Output the [x, y] coordinate of the center of the cell containing the given text.  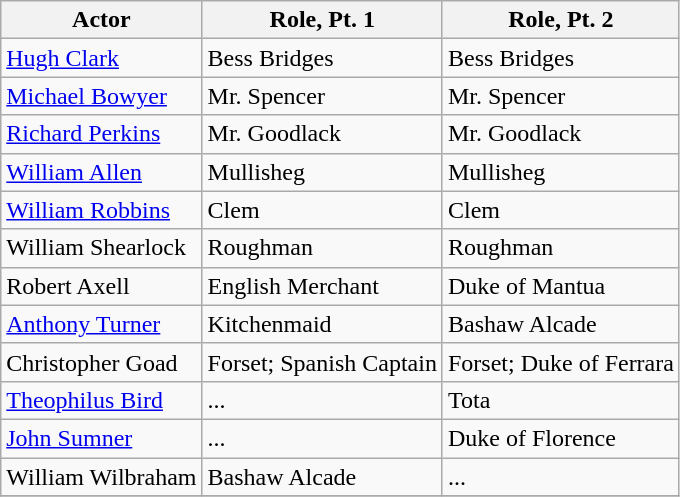
William Allen [102, 172]
Forset; Spanish Captain [322, 362]
Role, Pt. 1 [322, 20]
Tota [560, 400]
William Wilbraham [102, 477]
Actor [102, 20]
Forset; Duke of Ferrara [560, 362]
William Robbins [102, 210]
Robert Axell [102, 286]
Michael Bowyer [102, 96]
Role, Pt. 2 [560, 20]
Anthony Turner [102, 324]
Duke of Mantua [560, 286]
Kitchenmaid [322, 324]
English Merchant [322, 286]
John Sumner [102, 438]
Hugh Clark [102, 58]
Duke of Florence [560, 438]
Christopher Goad [102, 362]
Richard Perkins [102, 134]
Theophilus Bird [102, 400]
William Shearlock [102, 248]
